Return (X, Y) of the center of cell containing provided text 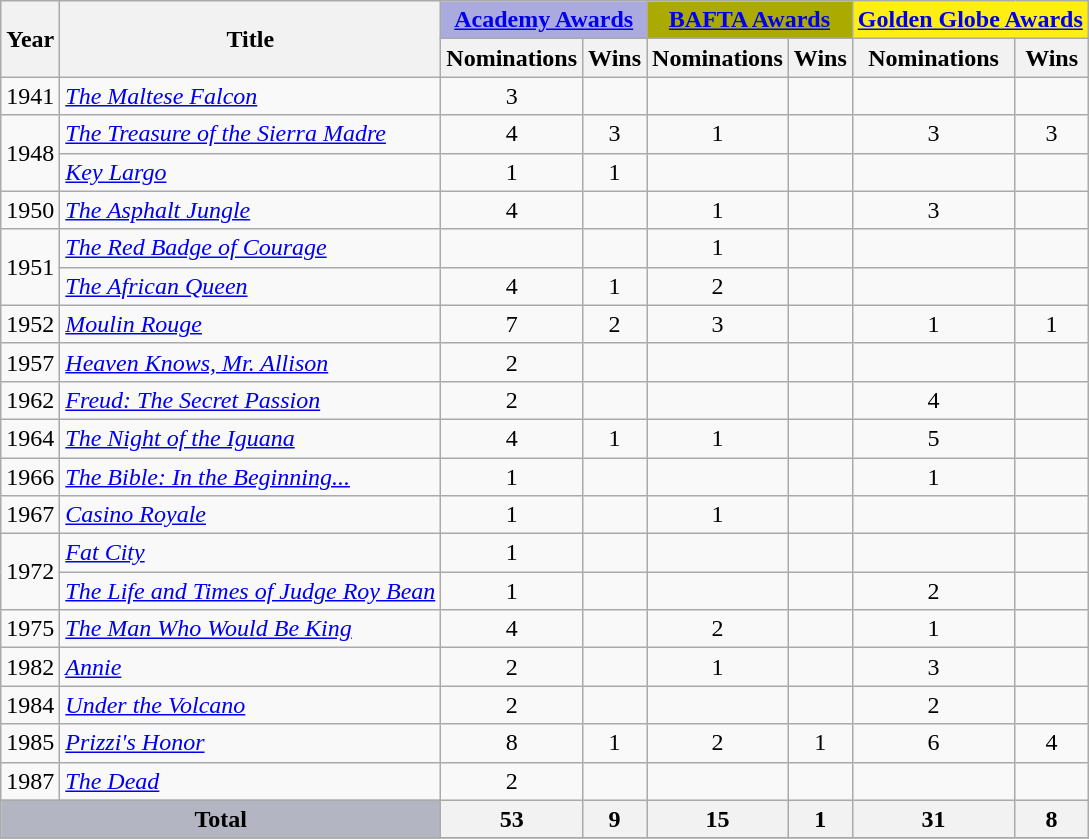
Annie (250, 667)
6 (934, 743)
1941 (30, 96)
1984 (30, 705)
53 (512, 819)
1948 (30, 153)
1957 (30, 362)
15 (718, 819)
Total (221, 819)
The Maltese Falcon (250, 96)
The Treasure of the Sierra Madre (250, 134)
Prizzi's Honor (250, 743)
The Man Who Would Be King (250, 629)
1966 (30, 477)
1952 (30, 324)
1985 (30, 743)
31 (934, 819)
The African Queen (250, 286)
1964 (30, 438)
1950 (30, 210)
9 (615, 819)
Freud: The Secret Passion (250, 400)
The Dead (250, 781)
1982 (30, 667)
1962 (30, 400)
The Red Badge of Courage (250, 248)
The Asphalt Jungle (250, 210)
1972 (30, 572)
5 (934, 438)
BAFTA Awards (750, 20)
Title (250, 39)
The Bible: In the Beginning... (250, 477)
The Night of the Iguana (250, 438)
1975 (30, 629)
Academy Awards (544, 20)
Under the Volcano (250, 705)
Year (30, 39)
Heaven Knows, Mr. Allison (250, 362)
1967 (30, 515)
7 (512, 324)
1987 (30, 781)
Casino Royale (250, 515)
Key Largo (250, 172)
Moulin Rouge (250, 324)
Golden Globe Awards (970, 20)
The Life and Times of Judge Roy Bean (250, 591)
1951 (30, 267)
Fat City (250, 553)
